For the text-containing cell, return its midpoint in (X, Y) coordinate format. 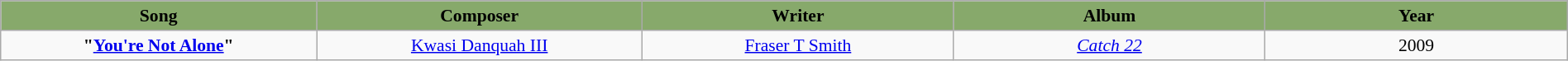
Year (1416, 16)
Kwasi Danquah III (480, 45)
"You're Not Alone" (159, 45)
Catch 22 (1110, 45)
2009 (1416, 45)
Song (159, 16)
Writer (798, 16)
Fraser T Smith (798, 45)
Album (1110, 16)
Composer (480, 16)
